Output the (x, y) coordinate of the center of the cell containing the given text.  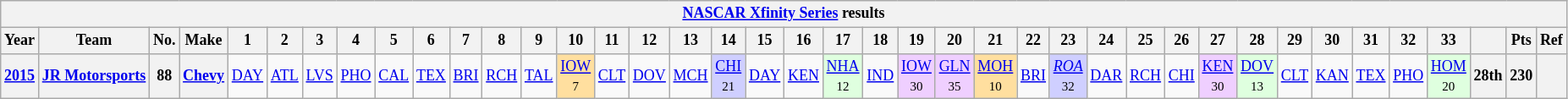
14 (729, 41)
12 (650, 41)
IND (880, 76)
Year (20, 41)
11 (613, 41)
TAL (539, 76)
7 (465, 41)
Pts (1521, 41)
ROA32 (1068, 76)
GLN35 (955, 76)
Ref (1552, 41)
16 (804, 41)
8 (502, 41)
88 (164, 76)
NASCAR Xfinity Series results (784, 14)
27 (1218, 41)
1 (247, 41)
22 (1034, 41)
18 (880, 41)
6 (432, 41)
DOV (650, 76)
26 (1181, 41)
KEN30 (1218, 76)
31 (1371, 41)
NHA12 (843, 76)
2 (284, 41)
Team (93, 41)
KEN (804, 76)
CHI (1181, 76)
230 (1521, 76)
9 (539, 41)
4 (355, 41)
LVS (320, 76)
3 (320, 41)
15 (765, 41)
23 (1068, 41)
IOW7 (575, 76)
33 (1449, 41)
17 (843, 41)
25 (1146, 41)
KAN (1332, 76)
ATL (284, 76)
30 (1332, 41)
32 (1408, 41)
10 (575, 41)
No. (164, 41)
21 (995, 41)
29 (1295, 41)
IOW30 (917, 76)
HOM20 (1449, 76)
DOV13 (1257, 76)
MCH (690, 76)
2015 (20, 76)
19 (917, 41)
13 (690, 41)
5 (394, 41)
Chevy (204, 76)
Make (204, 41)
24 (1107, 41)
JR Motorsports (93, 76)
CAL (394, 76)
CHI21 (729, 76)
28 (1257, 41)
MOH10 (995, 76)
DAR (1107, 76)
20 (955, 41)
28th (1488, 76)
